Determine the (x, y) coordinate at the center of the cell enclosing the given text.  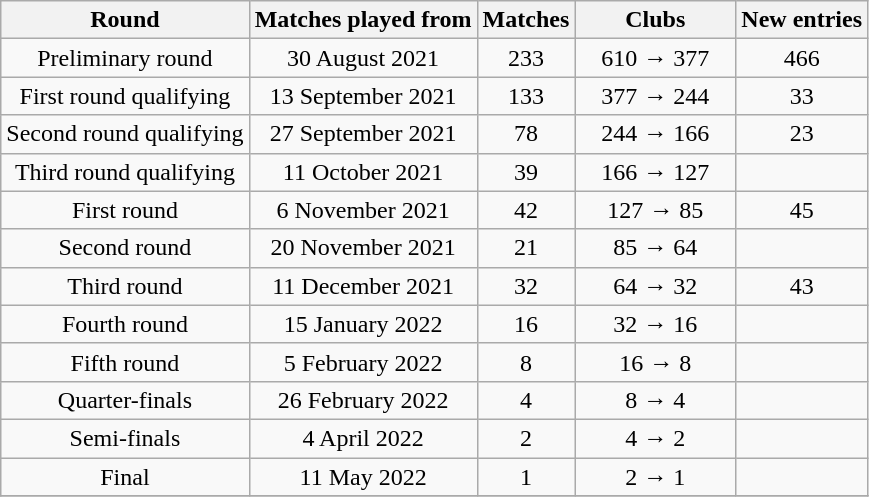
610 → 377 (656, 58)
26 February 2022 (363, 400)
20 November 2021 (363, 248)
13 September 2021 (363, 96)
Quarter-finals (125, 400)
45 (802, 210)
11 December 2021 (363, 286)
Second round qualifying (125, 134)
8 (526, 362)
39 (526, 172)
Final (125, 477)
8 → 4 (656, 400)
78 (526, 134)
133 (526, 96)
16 (526, 324)
16 → 8 (656, 362)
2 (526, 438)
32 (526, 286)
Preliminary round (125, 58)
Matches played from (363, 20)
2 → 1 (656, 477)
244 → 166 (656, 134)
15 January 2022 (363, 324)
Round (125, 20)
Second round (125, 248)
11 May 2022 (363, 477)
127 → 85 (656, 210)
4 → 2 (656, 438)
64 → 32 (656, 286)
466 (802, 58)
New entries (802, 20)
27 September 2021 (363, 134)
23 (802, 134)
166 → 127 (656, 172)
Semi-finals (125, 438)
11 October 2021 (363, 172)
30 August 2021 (363, 58)
33 (802, 96)
233 (526, 58)
42 (526, 210)
377 → 244 (656, 96)
First round qualifying (125, 96)
4 April 2022 (363, 438)
Matches (526, 20)
21 (526, 248)
4 (526, 400)
Fifth round (125, 362)
Fourth round (125, 324)
32 → 16 (656, 324)
1 (526, 477)
First round (125, 210)
Third round (125, 286)
43 (802, 286)
5 February 2022 (363, 362)
Third round qualifying (125, 172)
Clubs (656, 20)
85 → 64 (656, 248)
6 November 2021 (363, 210)
